Identify which cell holds the provided text, then report its (X, Y) central coordinate. 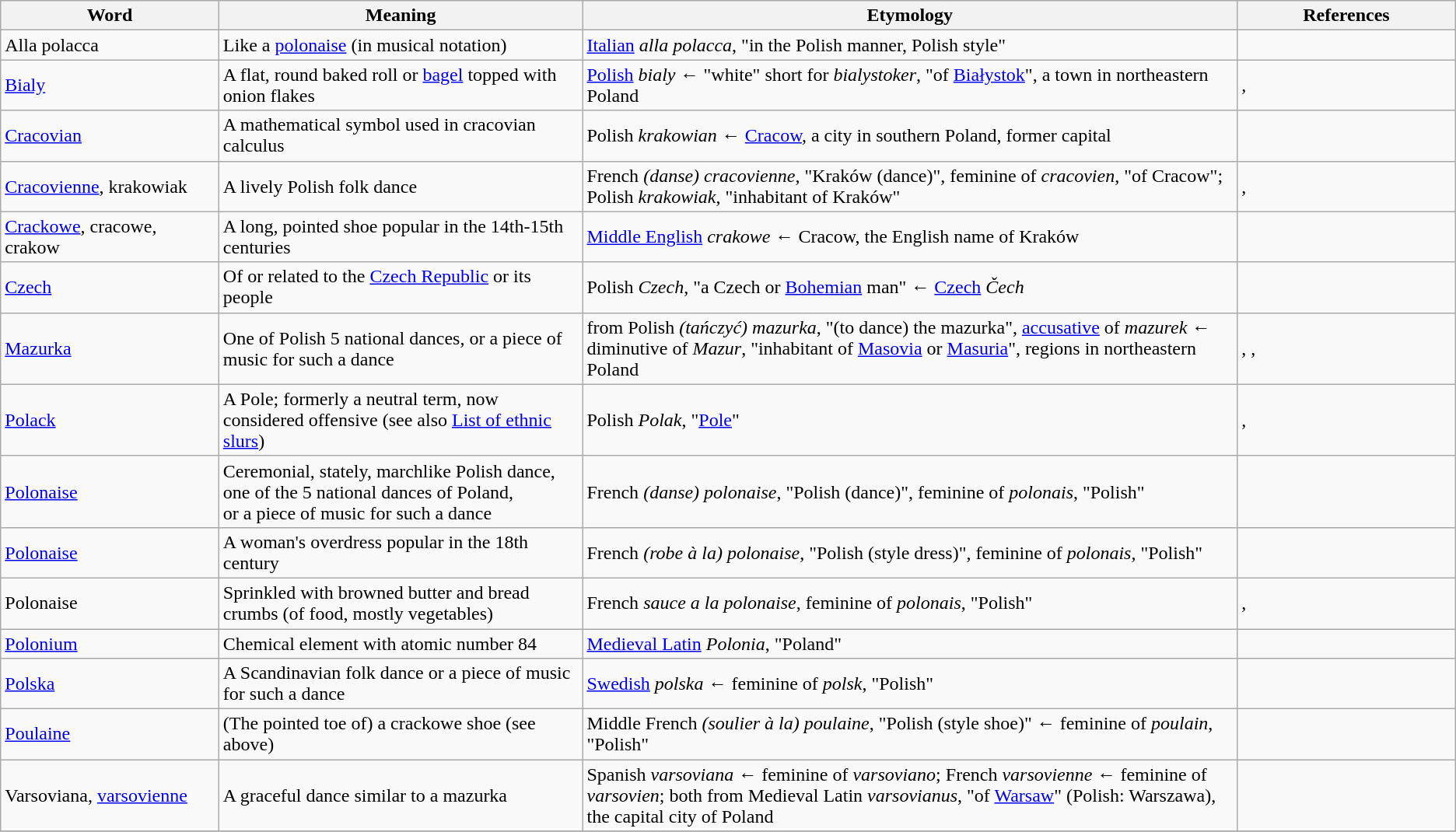
, , (1347, 348)
Polish Polak, "Pole" (910, 420)
Cracovienne, krakowiak (110, 187)
A mathematical symbol used in cracovian calculus (401, 135)
Etymology (910, 16)
Word (110, 16)
A woman's overdress popular in the 18th century (401, 552)
A Scandinavian folk dance or a piece of music for such a dance (401, 684)
Meaning (401, 16)
Swedish polska ← feminine of polsk, "Polish" (910, 684)
Czech (110, 288)
French (danse) cracovienne, "Kraków (dance)", feminine of cracovien, "of Cracow"; Polish krakowiak, "inhabitant of Kraków" (910, 187)
Polish bialy ← "white" short for bialystoker, "of Białystok", a town in northeastern Poland (910, 86)
Middle English crakowe ← Cracow, the English name of Kraków (910, 236)
Sprinkled with browned butter and bread crumbs (of food, mostly vegetables) (401, 603)
Polska (110, 684)
Of or related to the Czech Republic or its people (401, 288)
French (danse) polonaise, "Polish (dance)", feminine of polonais, "Polish" (910, 491)
Poulaine (110, 734)
French sauce a la polonaise, feminine of polonais, "Polish" (910, 603)
Cracovian (110, 135)
(The pointed toe of) a crackowe shoe (see above) (401, 734)
Polish krakowian ← Cracow, a city in southern Poland, former capital (910, 135)
Polonium (110, 643)
Polish Czech, "a Czech or Bohemian man" ← Czech Čech (910, 288)
Mazurka (110, 348)
French (robe à la) polonaise, "Polish (style dress)", feminine of polonais, "Polish" (910, 552)
Alla polacca (110, 45)
A Pole; formerly a neutral term, now considered offensive (see also List of ethnic slurs) (401, 420)
Polack (110, 420)
Bialy (110, 86)
Italian alla polacca, "in the Polish manner, Polish style" (910, 45)
Crackowe, cracowe, crakow (110, 236)
Like a polonaise (in musical notation) (401, 45)
One of Polish 5 national dances, or a piece of music for such a dance (401, 348)
A flat, round baked roll or bagel topped with onion flakes (401, 86)
Middle French (soulier à la) poulaine, "Polish (style shoe)" ← feminine of poulain, "Polish" (910, 734)
Chemical element with atomic number 84 (401, 643)
Varsoviana, varsovienne (110, 795)
References (1347, 16)
A long, pointed shoe popular in the 14th-15th centuries (401, 236)
A lively Polish folk dance (401, 187)
A graceful dance similar to a mazurka (401, 795)
Ceremonial, stately, marchlike Polish dance, one of the 5 national dances of Poland,or a piece of music for such a dance (401, 491)
Medieval Latin Polonia, "Poland" (910, 643)
